For the text-containing cell, return its midpoint in (X, Y) coordinate format. 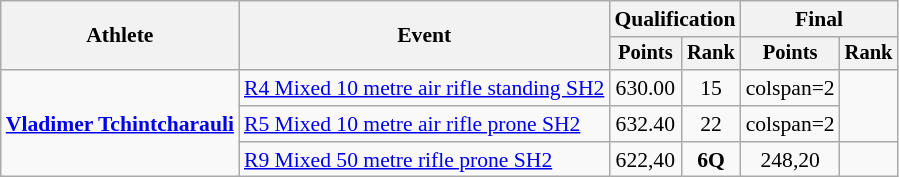
Vladimer Tchintcharauli (120, 124)
Qualification (674, 19)
632.40 (645, 124)
Final (820, 19)
22 (711, 124)
630.00 (645, 88)
15 (711, 88)
R4 Mixed 10 metre air rifle standing SH2 (424, 88)
Event (424, 36)
R5 Mixed 10 metre air rifle prone SH2 (424, 124)
Athlete (120, 36)
